Scan for the cell matching the given text and deliver its [X, Y] coordinate at center. 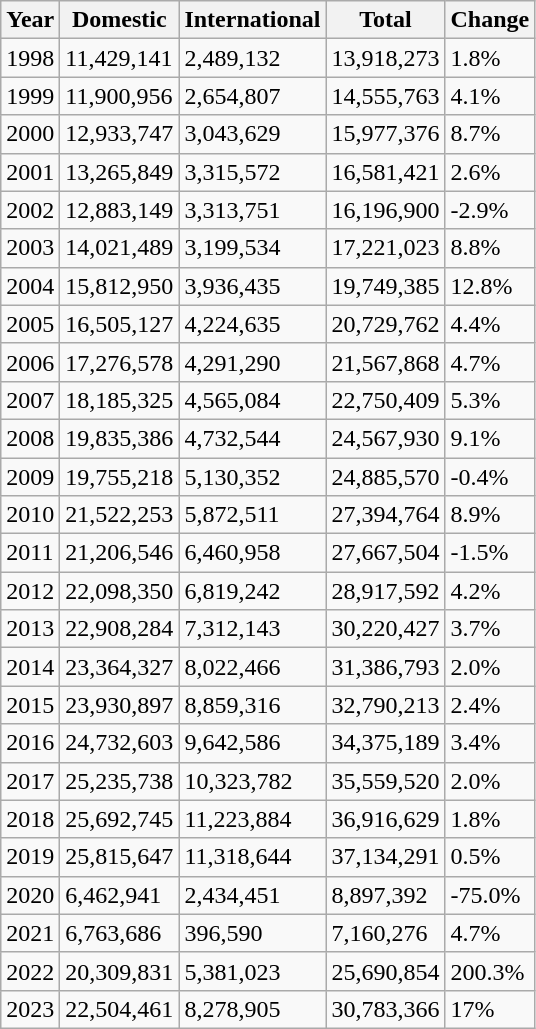
2009 [30, 477]
7,312,143 [252, 629]
5,130,352 [252, 477]
3,313,751 [252, 210]
4.2% [490, 591]
24,885,570 [386, 477]
8,278,905 [252, 1009]
-0.4% [490, 477]
17,276,578 [120, 362]
2004 [30, 286]
20,309,831 [120, 971]
2002 [30, 210]
17% [490, 1009]
31,386,793 [386, 667]
6,460,958 [252, 553]
2023 [30, 1009]
4,224,635 [252, 324]
28,917,592 [386, 591]
3,043,629 [252, 134]
16,581,421 [386, 172]
25,692,745 [120, 819]
-2.9% [490, 210]
2013 [30, 629]
Total [386, 20]
34,375,189 [386, 743]
2003 [30, 248]
Year [30, 20]
10,323,782 [252, 781]
2005 [30, 324]
25,690,854 [386, 971]
-75.0% [490, 895]
19,755,218 [120, 477]
18,185,325 [120, 400]
Domestic [120, 20]
2010 [30, 515]
4,732,544 [252, 438]
2017 [30, 781]
3.4% [490, 743]
35,559,520 [386, 781]
International [252, 20]
19,749,385 [386, 286]
6,819,242 [252, 591]
12,933,747 [120, 134]
36,916,629 [386, 819]
3,315,572 [252, 172]
2,489,132 [252, 58]
22,504,461 [120, 1009]
12.8% [490, 286]
1999 [30, 96]
16,505,127 [120, 324]
2014 [30, 667]
2012 [30, 591]
13,265,849 [120, 172]
13,918,273 [386, 58]
23,364,327 [120, 667]
8,897,392 [386, 895]
200.3% [490, 971]
4.4% [490, 324]
17,221,023 [386, 248]
-1.5% [490, 553]
2021 [30, 933]
2000 [30, 134]
5,872,511 [252, 515]
37,134,291 [386, 857]
4,565,084 [252, 400]
11,318,644 [252, 857]
2019 [30, 857]
4,291,290 [252, 362]
2.4% [490, 705]
16,196,900 [386, 210]
11,429,141 [120, 58]
2018 [30, 819]
Change [490, 20]
2006 [30, 362]
32,790,213 [386, 705]
11,223,884 [252, 819]
8.8% [490, 248]
5.3% [490, 400]
2016 [30, 743]
0.5% [490, 857]
22,908,284 [120, 629]
21,522,253 [120, 515]
24,567,930 [386, 438]
14,555,763 [386, 96]
14,021,489 [120, 248]
25,815,647 [120, 857]
1998 [30, 58]
30,220,427 [386, 629]
2,654,807 [252, 96]
8,859,316 [252, 705]
21,206,546 [120, 553]
2001 [30, 172]
15,977,376 [386, 134]
5,381,023 [252, 971]
4.1% [490, 96]
2007 [30, 400]
3,199,534 [252, 248]
3,936,435 [252, 286]
6,763,686 [120, 933]
30,783,366 [386, 1009]
6,462,941 [120, 895]
396,590 [252, 933]
24,732,603 [120, 743]
2008 [30, 438]
27,394,764 [386, 515]
3.7% [490, 629]
9,642,586 [252, 743]
12,883,149 [120, 210]
9.1% [490, 438]
2015 [30, 705]
8,022,466 [252, 667]
2022 [30, 971]
19,835,386 [120, 438]
23,930,897 [120, 705]
11,900,956 [120, 96]
22,098,350 [120, 591]
20,729,762 [386, 324]
8.7% [490, 134]
2011 [30, 553]
8.9% [490, 515]
2,434,451 [252, 895]
7,160,276 [386, 933]
25,235,738 [120, 781]
22,750,409 [386, 400]
21,567,868 [386, 362]
2020 [30, 895]
15,812,950 [120, 286]
2.6% [490, 172]
27,667,504 [386, 553]
